Find where the given text appears and provide that cell's center as (x, y) coordinate. 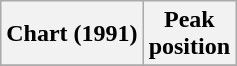
Peakposition (189, 34)
Chart (1991) (72, 34)
